Locate the cell with the specified text and output its (X, Y) center coordinate. 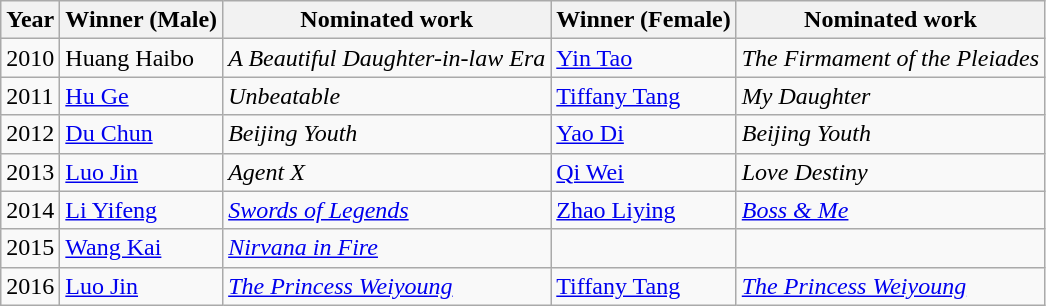
Yin Tao (644, 58)
Agent X (387, 172)
The Firmament of the Pleiades (890, 58)
Huang Haibo (142, 58)
Winner (Male) (142, 20)
Du Chun (142, 134)
2014 (30, 210)
Qi Wei (644, 172)
2016 (30, 286)
Year (30, 20)
Winner (Female) (644, 20)
2011 (30, 96)
2010 (30, 58)
A Beautiful Daughter-in-law Era (387, 58)
2013 (30, 172)
2012 (30, 134)
Love Destiny (890, 172)
Wang Kai (142, 248)
Li Yifeng (142, 210)
My Daughter (890, 96)
Unbeatable (387, 96)
2015 (30, 248)
Swords of Legends (387, 210)
Yao Di (644, 134)
Zhao Liying (644, 210)
Hu Ge (142, 96)
Boss & Me (890, 210)
Nirvana in Fire (387, 248)
